Determine the [x, y] coordinate at the center of the cell enclosing the given text.  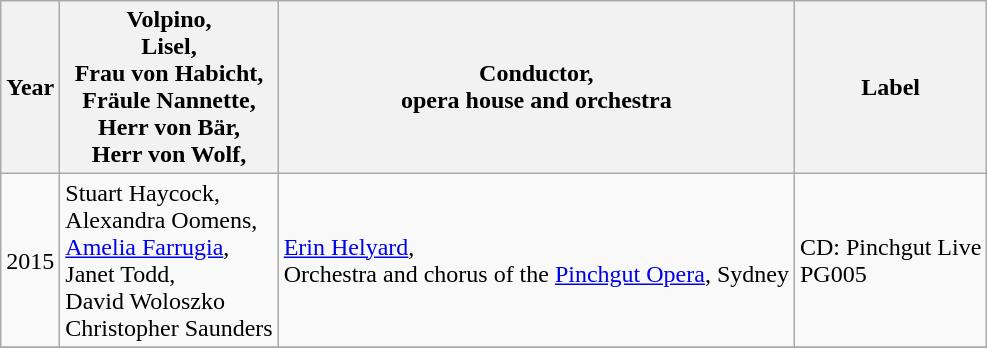
Volpino,Lisel,Frau von Habicht,Fräule Nannette, Herr von Bär,Herr von Wolf, [169, 88]
Label [890, 88]
Conductor,opera house and orchestra [536, 88]
2015 [30, 260]
CD: Pinchgut LivePG005 [890, 260]
Stuart Haycock,Alexandra Oomens,Amelia Farrugia,Janet Todd,David WoloszkoChristopher Saunders [169, 260]
Year [30, 88]
Erin Helyard,Orchestra and chorus of the Pinchgut Opera, Sydney [536, 260]
